Extract the [X, Y] coordinate from the center of the cell holding the provided text.  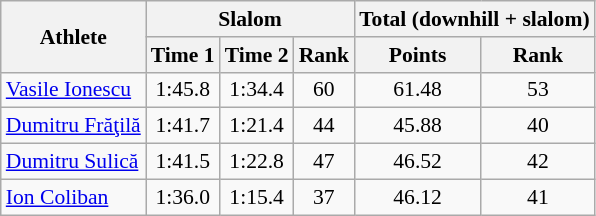
1:22.8 [257, 162]
Points [418, 55]
40 [538, 126]
1:41.5 [183, 162]
61.48 [418, 90]
53 [538, 90]
Athlete [74, 36]
1:45.8 [183, 90]
Ion Coliban [74, 197]
45.88 [418, 126]
Vasile Ionescu [74, 90]
37 [324, 197]
1:34.4 [257, 90]
41 [538, 197]
1:15.4 [257, 197]
Slalom [250, 19]
60 [324, 90]
Time 2 [257, 55]
1:41.7 [183, 126]
46.52 [418, 162]
1:21.4 [257, 126]
47 [324, 162]
Dumitru Frăţilă [74, 126]
Dumitru Sulică [74, 162]
Total (downhill + slalom) [474, 19]
42 [538, 162]
44 [324, 126]
Time 1 [183, 55]
46.12 [418, 197]
1:36.0 [183, 197]
